Locate the cell with the specified text and output its [X, Y] center coordinate. 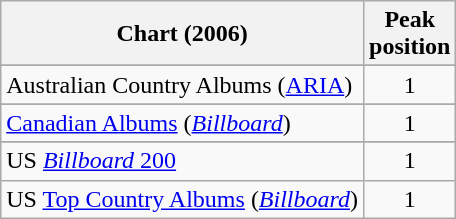
Chart (2006) [182, 34]
US Top Country Albums (Billboard) [182, 199]
Canadian Albums (Billboard) [182, 123]
Peakposition [410, 34]
US Billboard 200 [182, 161]
Australian Country Albums (ARIA) [182, 85]
